Determine the (x, y) coordinate at the center of the cell enclosing the given text.  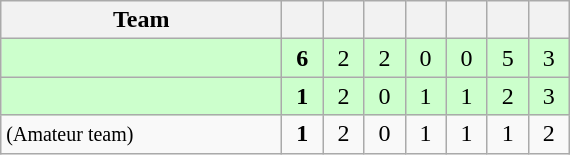
Team (142, 20)
5 (508, 58)
6 (302, 58)
(Amateur team) (142, 134)
